Return (x, y) of the center of cell containing provided text 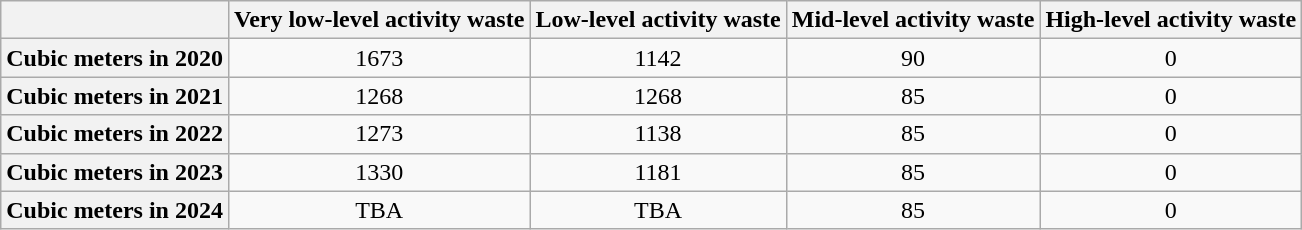
Cubic meters in 2024 (115, 210)
1181 (658, 172)
Cubic meters in 2023 (115, 172)
Very low-level activity waste (378, 20)
90 (913, 58)
1142 (658, 58)
1673 (378, 58)
Mid-level activity waste (913, 20)
1138 (658, 134)
1273 (378, 134)
High-level activity waste (1171, 20)
Cubic meters in 2022 (115, 134)
1330 (378, 172)
Cubic meters in 2021 (115, 96)
Cubic meters in 2020 (115, 58)
Low-level activity waste (658, 20)
